Return [X, Y] of the center of cell containing provided text 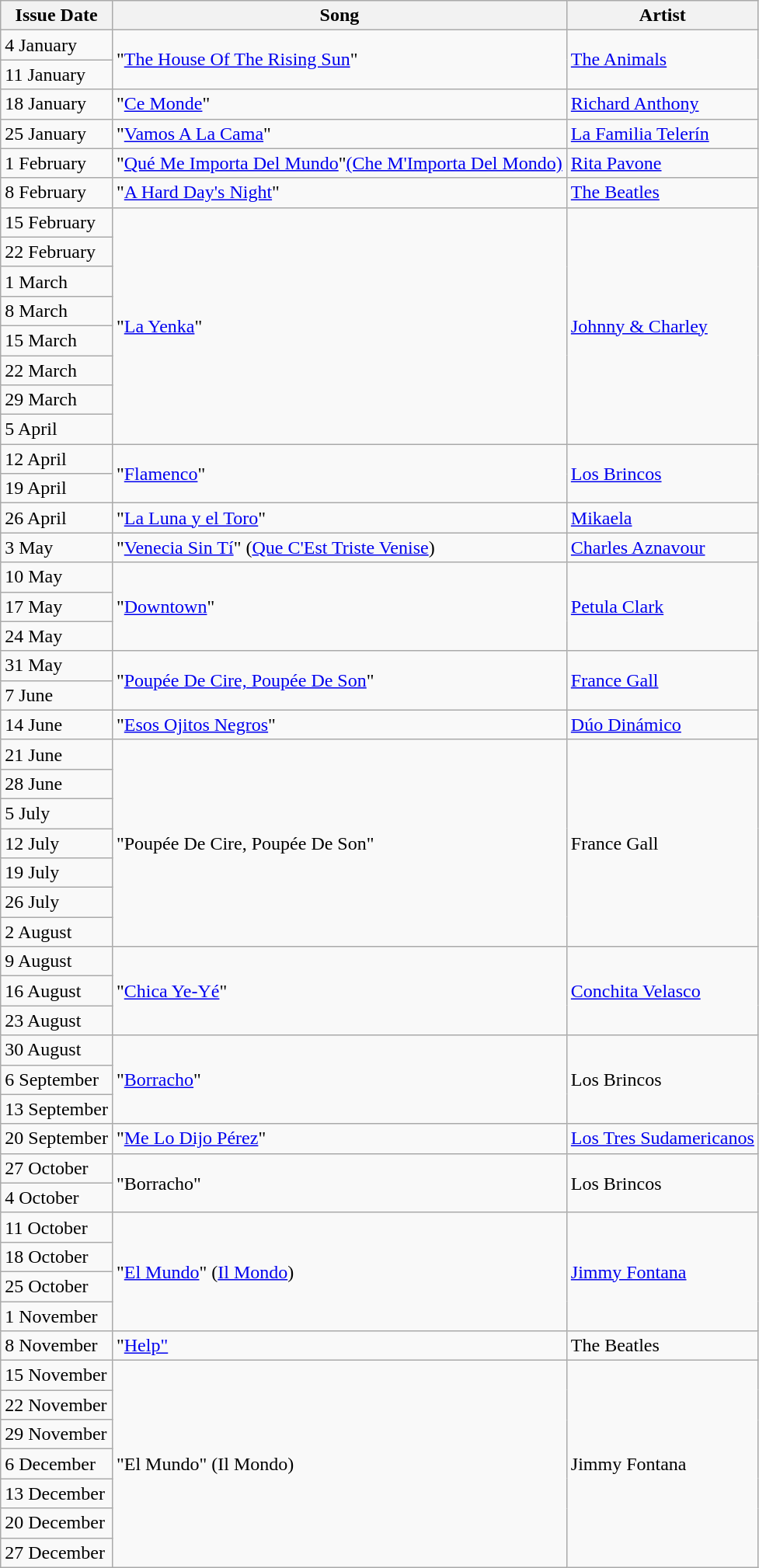
"Vamos A La Cama" [339, 134]
"Chica Ye-Yé" [339, 991]
26 July [57, 902]
15 March [57, 340]
Los Tres Sudamericanos [662, 1139]
Charles Aznavour [662, 548]
22 March [57, 370]
22 November [57, 1405]
"A Hard Day's Night" [339, 193]
13 December [57, 1493]
8 February [57, 193]
"The House Of The Rising Sun" [339, 60]
12 July [57, 843]
"Downtown" [339, 607]
18 October [57, 1257]
20 December [57, 1523]
25 October [57, 1286]
"Me Lo Dijo Pérez" [339, 1139]
4 October [57, 1198]
"Esos Ojitos Negros" [339, 725]
27 October [57, 1168]
19 April [57, 488]
Rita Pavone [662, 163]
9 August [57, 961]
28 June [57, 784]
6 September [57, 1080]
29 March [57, 400]
15 November [57, 1375]
5 April [57, 429]
"Flamenco" [339, 474]
"La Yenka" [339, 325]
20 September [57, 1139]
"Ce Monde" [339, 104]
10 May [57, 577]
Song [339, 16]
11 January [57, 75]
16 August [57, 991]
La Familia Telerín [662, 134]
Mikaela [662, 518]
Dúo Dinámico [662, 725]
Petula Clark [662, 607]
22 February [57, 252]
11 October [57, 1227]
5 July [57, 813]
14 June [57, 725]
"Qué Me Importa Del Mundo"(Che M'Importa Del Mondo) [339, 163]
31 May [57, 666]
27 December [57, 1552]
1 November [57, 1316]
26 April [57, 518]
6 December [57, 1464]
Conchita Velasco [662, 991]
21 June [57, 754]
3 May [57, 548]
19 July [57, 873]
17 May [57, 607]
The Animals [662, 60]
30 August [57, 1050]
23 August [57, 1020]
18 January [57, 104]
29 November [57, 1434]
7 June [57, 695]
2 August [57, 932]
"Venecia Sin Tí" (Que C'Est Triste Venise) [339, 548]
13 September [57, 1109]
"Help" [339, 1346]
24 May [57, 636]
1 March [57, 281]
8 March [57, 311]
"La Luna y el Toro" [339, 518]
Richard Anthony [662, 104]
4 January [57, 45]
8 November [57, 1346]
Artist [662, 16]
Issue Date [57, 16]
12 April [57, 459]
1 February [57, 163]
25 January [57, 134]
Johnny & Charley [662, 325]
15 February [57, 222]
